Detect which cell encompasses the target text, then output its (X, Y) center coordinate. 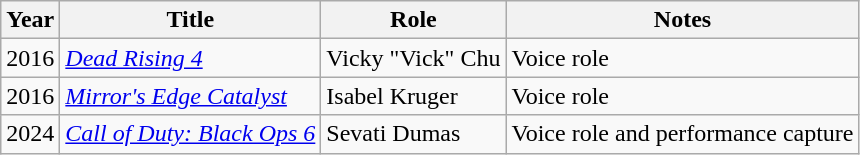
Voice role and performance capture (682, 134)
Title (190, 20)
Mirror's Edge Catalyst (190, 96)
Vicky "Vick" Chu (414, 58)
Year (30, 20)
2024 (30, 134)
Notes (682, 20)
Isabel Kruger (414, 96)
Role (414, 20)
Dead Rising 4 (190, 58)
Call of Duty: Black Ops 6 (190, 134)
Sevati Dumas (414, 134)
